Detect which cell encompasses the target text, then output its (x, y) center coordinate. 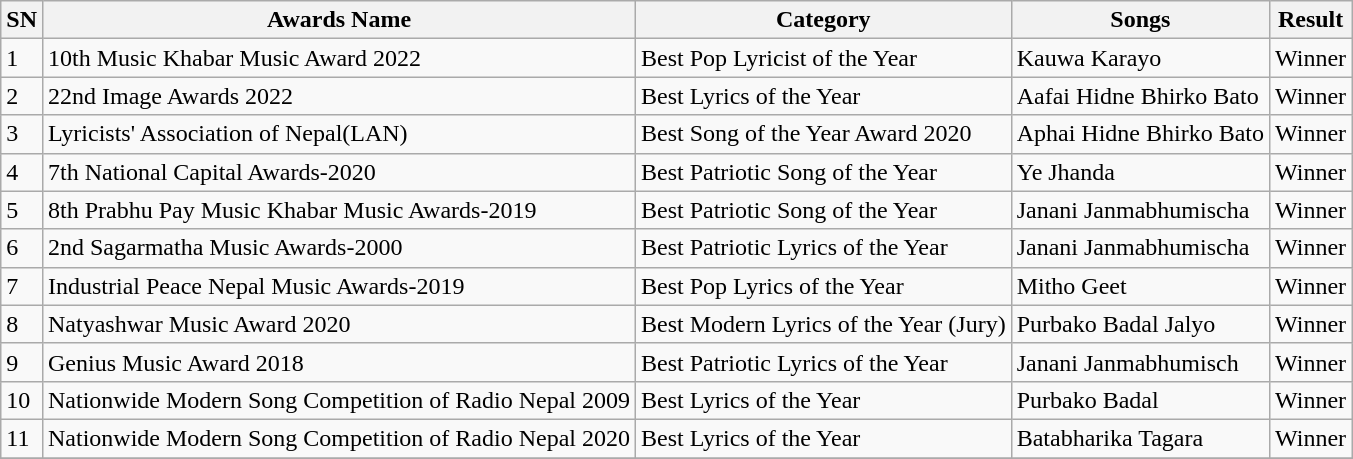
Purbako Badal (1140, 400)
8 (22, 324)
4 (22, 172)
2nd Sagarmatha Music Awards-2000 (338, 248)
Genius Music Award 2018 (338, 362)
Natyashwar Music Award 2020 (338, 324)
Aphai Hidne Bhirko Bato (1140, 134)
SN (22, 20)
3 (22, 134)
Janani Janmabhumisch (1140, 362)
2 (22, 96)
Best Pop Lyrics of the Year (823, 286)
Purbako Badal Jalyo (1140, 324)
Best Modern Lyrics of the Year (Jury) (823, 324)
Best Song of the Year Award 2020 (823, 134)
Songs (1140, 20)
8th Prabhu Pay Music Khabar Music Awards-2019 (338, 210)
Awards Name (338, 20)
1 (22, 58)
Kauwa Karayo (1140, 58)
Result (1311, 20)
5 (22, 210)
Best Pop Lyricist of the Year (823, 58)
Ye Jhanda (1140, 172)
6 (22, 248)
Batabharika Tagara (1140, 438)
9 (22, 362)
Aafai Hidne Bhirko Bato (1140, 96)
Category (823, 20)
10th Music Khabar Music Award 2022 (338, 58)
Nationwide Modern Song Competition of Radio Nepal 2009 (338, 400)
Nationwide Modern Song Competition of Radio Nepal 2020 (338, 438)
10 (22, 400)
7th National Capital Awards-2020 (338, 172)
11 (22, 438)
7 (22, 286)
Industrial Peace Nepal Music Awards-2019 (338, 286)
Mitho Geet (1140, 286)
22nd Image Awards 2022 (338, 96)
Lyricists' Association of Nepal(LAN) (338, 134)
